Return [x, y] of the center of cell containing provided text 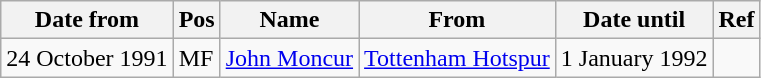
Date until [634, 20]
Pos [196, 20]
1 January 1992 [634, 58]
Ref [736, 20]
John Moncur [289, 58]
MF [196, 58]
Name [289, 20]
From [458, 20]
Date from [87, 20]
24 October 1991 [87, 58]
Tottenham Hotspur [458, 58]
